Find where the given text appears and provide that cell's center as [X, Y] coordinate. 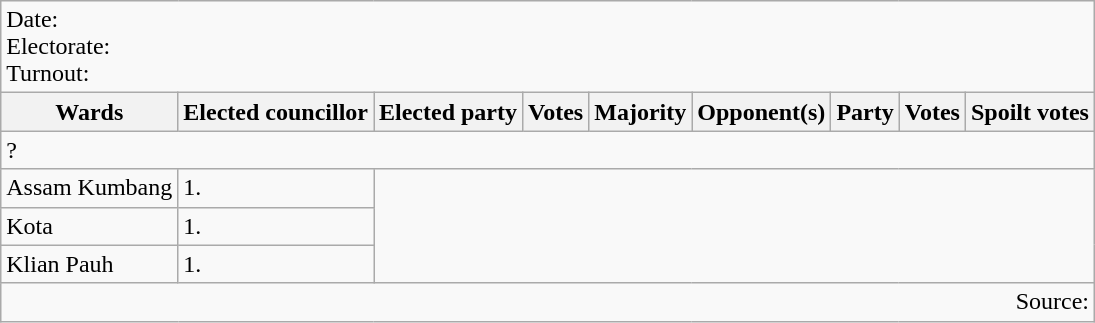
Elected councillor [276, 112]
Wards [90, 112]
Party [865, 112]
Opponent(s) [762, 112]
Spoilt votes [1030, 112]
Assam Kumbang [90, 188]
Majority [640, 112]
Klian Pauh [90, 264]
Date: Electorate: Turnout: [548, 47]
Source: [548, 302]
Kota [90, 226]
Elected party [448, 112]
? [548, 150]
